Locate the cell with the specified text and output its [X, Y] center coordinate. 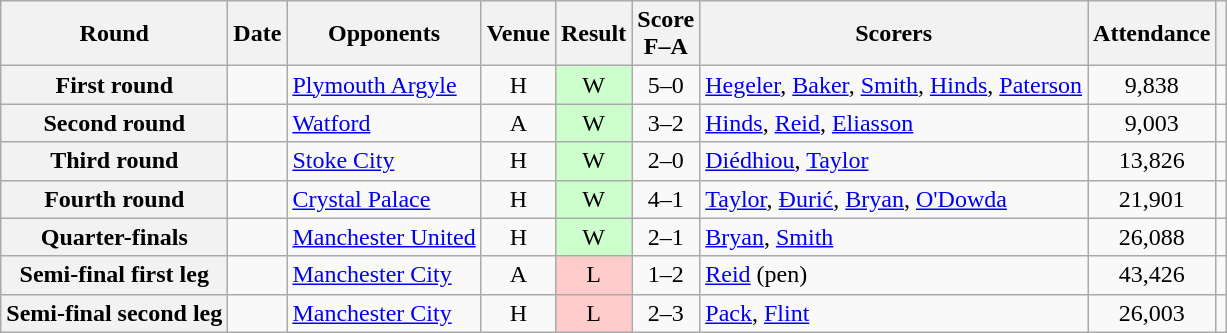
Semi-final second leg [114, 313]
Watford [384, 123]
4–1 [666, 199]
Venue [518, 34]
21,901 [1152, 199]
First round [114, 85]
26,088 [1152, 237]
5–0 [666, 85]
Second round [114, 123]
43,426 [1152, 275]
Manchester United [384, 237]
26,003 [1152, 313]
ScoreF–A [666, 34]
Bryan, Smith [894, 237]
Third round [114, 161]
Pack, Flint [894, 313]
2–1 [666, 237]
Hinds, Reid, Eliasson [894, 123]
Result [593, 34]
Taylor, Đurić, Bryan, O'Dowda [894, 199]
1–2 [666, 275]
3–2 [666, 123]
Round [114, 34]
13,826 [1152, 161]
9,003 [1152, 123]
Semi-final first leg [114, 275]
Attendance [1152, 34]
Diédhiou, Taylor [894, 161]
2–3 [666, 313]
Hegeler, Baker, Smith, Hinds, Paterson [894, 85]
Scorers [894, 34]
Plymouth Argyle [384, 85]
Stoke City [384, 161]
2–0 [666, 161]
Date [258, 34]
Fourth round [114, 199]
Quarter-finals [114, 237]
Crystal Palace [384, 199]
Opponents [384, 34]
Reid (pen) [894, 275]
9,838 [1152, 85]
